Provide the [X, Y] coordinate of the cell's center where the given text is located.  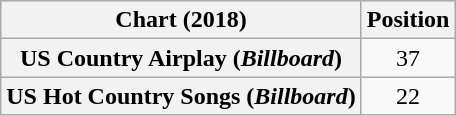
US Country Airplay (Billboard) [181, 58]
Position [408, 20]
US Hot Country Songs (Billboard) [181, 96]
37 [408, 58]
22 [408, 96]
Chart (2018) [181, 20]
